Identify which cell holds the provided text, then report its [x, y] central coordinate. 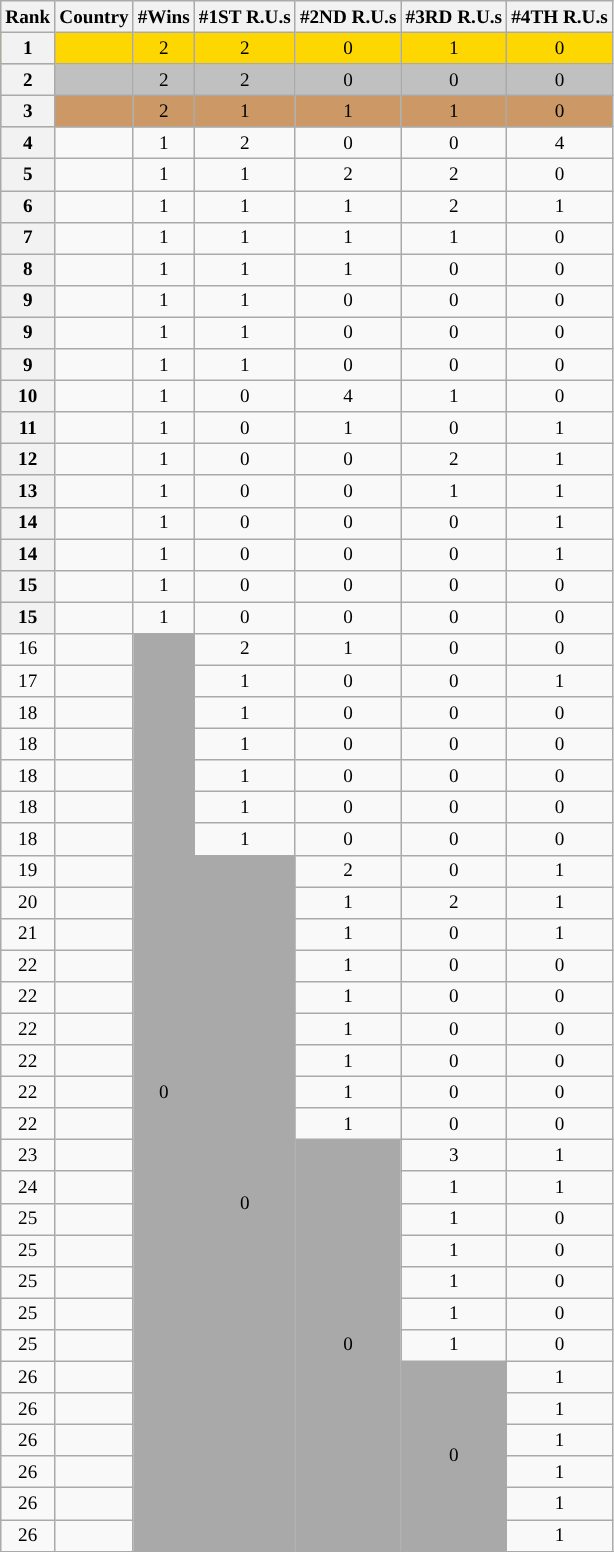
#3RD R.U.s [454, 17]
23 [28, 1156]
16 [28, 649]
8 [28, 270]
11 [28, 428]
#Wins [164, 17]
5 [28, 175]
13 [28, 491]
#4TH R.U.s [560, 17]
Rank [28, 17]
17 [28, 681]
#1ST R.U.s [244, 17]
20 [28, 902]
24 [28, 1187]
#2ND R.U.s [348, 17]
10 [28, 396]
19 [28, 871]
6 [28, 206]
12 [28, 460]
21 [28, 934]
7 [28, 238]
Country [94, 17]
